Provide the [x, y] coordinate of the cell's center where the given text is located.  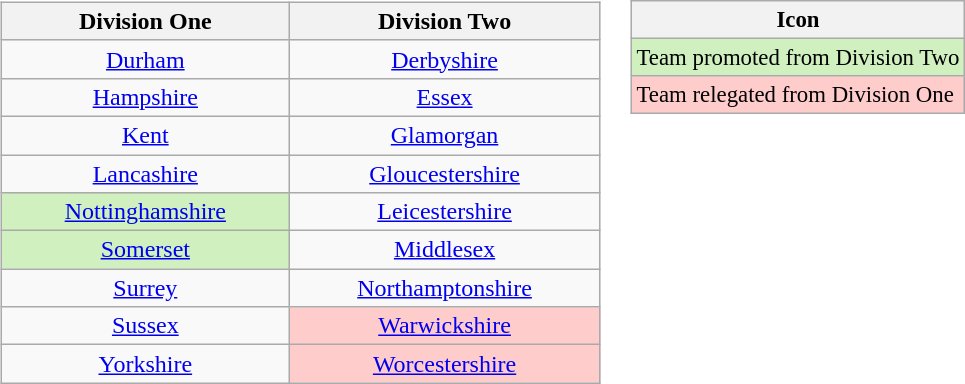
Worcestershire [444, 364]
Kent [145, 135]
Nottinghamshire [145, 212]
Division Two [444, 21]
Team relegated from Division One [798, 95]
Yorkshire [145, 364]
Team promoted from Division Two [798, 58]
Northamptonshire [444, 288]
Durham [145, 59]
Glamorgan [444, 135]
Warwickshire [444, 326]
Division One [145, 21]
Essex [444, 97]
Leicestershire [444, 212]
Hampshire [145, 97]
Icon [798, 20]
Sussex [145, 326]
Surrey [145, 288]
Derbyshire [444, 59]
Somerset [145, 250]
Lancashire [145, 173]
Middlesex [444, 250]
Gloucestershire [444, 173]
